From the cell containing the given text, extract its center point as (x, y) coordinate. 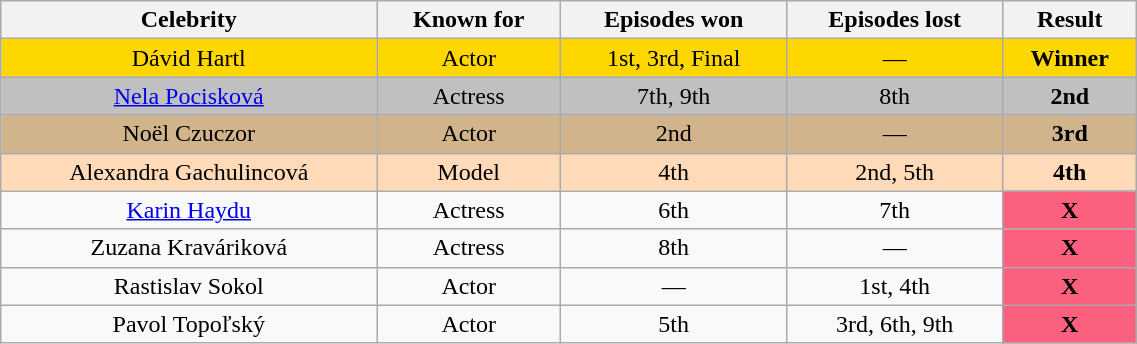
3rd (1070, 134)
Nela Pocisková (189, 96)
Celebrity (189, 20)
Result (1070, 20)
7th, 9th (674, 96)
Model (469, 172)
Dávid Hartl (189, 58)
Alexandra Gachulincová (189, 172)
5th (674, 324)
7th (895, 210)
3rd, 6th, 9th (895, 324)
1st, 3rd, Final (674, 58)
Winner (1070, 58)
Pavol Topoľský (189, 324)
6th (674, 210)
Zuzana Kraváriková (189, 248)
Noël Czuczor (189, 134)
Episodes won (674, 20)
Rastislav Sokol (189, 286)
1st, 4th (895, 286)
Episodes lost (895, 20)
Known for (469, 20)
2nd, 5th (895, 172)
Karin Haydu (189, 210)
